From the cell containing the given text, extract its center point as [X, Y] coordinate. 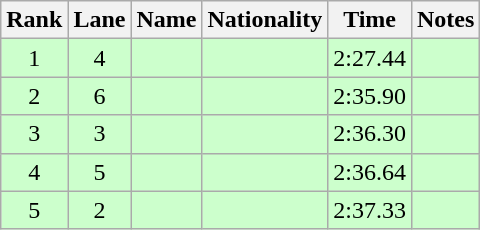
2:35.90 [370, 96]
2:37.33 [370, 210]
2:36.64 [370, 172]
2:27.44 [370, 58]
2:36.30 [370, 134]
Nationality [265, 20]
Rank [34, 20]
Notes [445, 20]
Lane [100, 20]
6 [100, 96]
Time [370, 20]
Name [166, 20]
1 [34, 58]
